Find where the given text appears and provide that cell's center as (X, Y) coordinate. 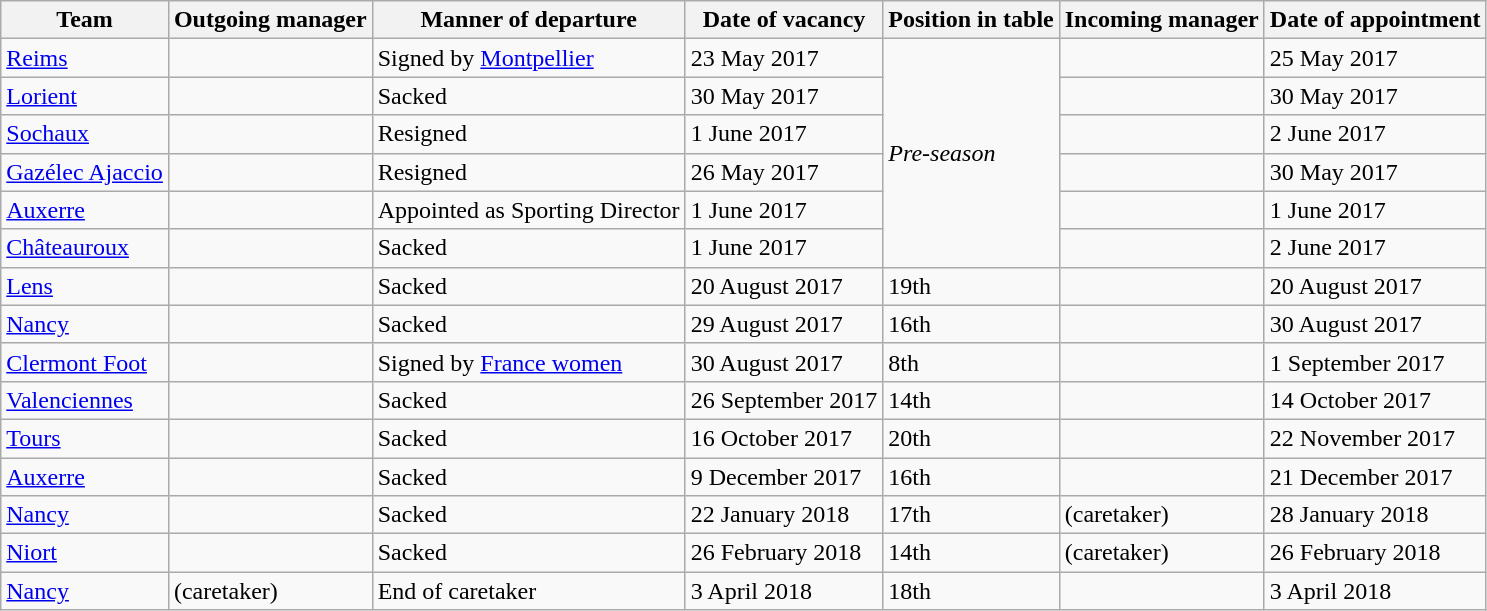
End of caretaker (528, 591)
Châteauroux (85, 248)
1 September 2017 (1375, 362)
Lorient (85, 96)
Team (85, 20)
Date of vacancy (784, 20)
26 September 2017 (784, 400)
Pre-season (971, 153)
Incoming manager (1162, 20)
Clermont Foot (85, 362)
Tours (85, 438)
20th (971, 438)
Manner of departure (528, 20)
22 November 2017 (1375, 438)
Appointed as Sporting Director (528, 210)
17th (971, 515)
Niort (85, 553)
Signed by France women (528, 362)
18th (971, 591)
16 October 2017 (784, 438)
Valenciennes (85, 400)
Reims (85, 58)
Signed by Montpellier (528, 58)
Outgoing manager (270, 20)
Date of appointment (1375, 20)
26 May 2017 (784, 172)
23 May 2017 (784, 58)
28 January 2018 (1375, 515)
29 August 2017 (784, 324)
14 October 2017 (1375, 400)
Position in table (971, 20)
9 December 2017 (784, 477)
8th (971, 362)
25 May 2017 (1375, 58)
21 December 2017 (1375, 477)
Lens (85, 286)
19th (971, 286)
Gazélec Ajaccio (85, 172)
Sochaux (85, 134)
22 January 2018 (784, 515)
